Detect which cell encompasses the target text, then output its (x, y) center coordinate. 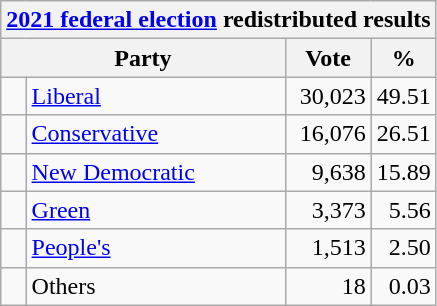
18 (328, 286)
15.89 (404, 172)
5.56 (404, 210)
2021 federal election redistributed results (218, 20)
Party (143, 58)
30,023 (328, 96)
49.51 (404, 96)
3,373 (328, 210)
Green (156, 210)
26.51 (404, 134)
2.50 (404, 248)
Liberal (156, 96)
16,076 (328, 134)
1,513 (328, 248)
% (404, 58)
New Democratic (156, 172)
Others (156, 286)
Conservative (156, 134)
0.03 (404, 286)
People's (156, 248)
9,638 (328, 172)
Vote (328, 58)
